Return the (X, Y) coordinate for the center point of the cell that contains the specified text.  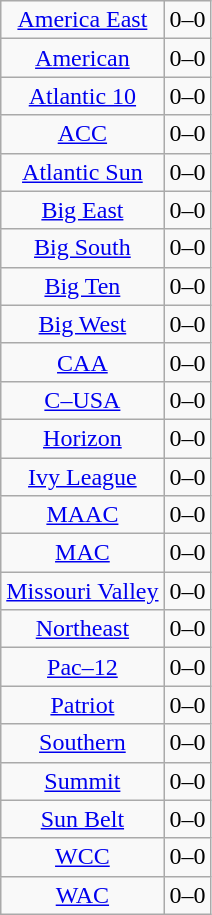
Atlantic Sun (82, 172)
Big East (82, 210)
MAC (82, 553)
Big West (82, 324)
Horizon (82, 438)
Big Ten (82, 286)
Pac–12 (82, 667)
CAA (82, 362)
Summit (82, 781)
Northeast (82, 629)
America East (82, 20)
Atlantic 10 (82, 96)
MAAC (82, 515)
Patriot (82, 705)
American (82, 58)
Missouri Valley (82, 591)
C–USA (82, 400)
Ivy League (82, 477)
ACC (82, 134)
WAC (82, 895)
WCC (82, 857)
Sun Belt (82, 819)
Big South (82, 248)
Southern (82, 743)
